Capture the cell that displays the provided text and extract its (x, y) central coordinate. 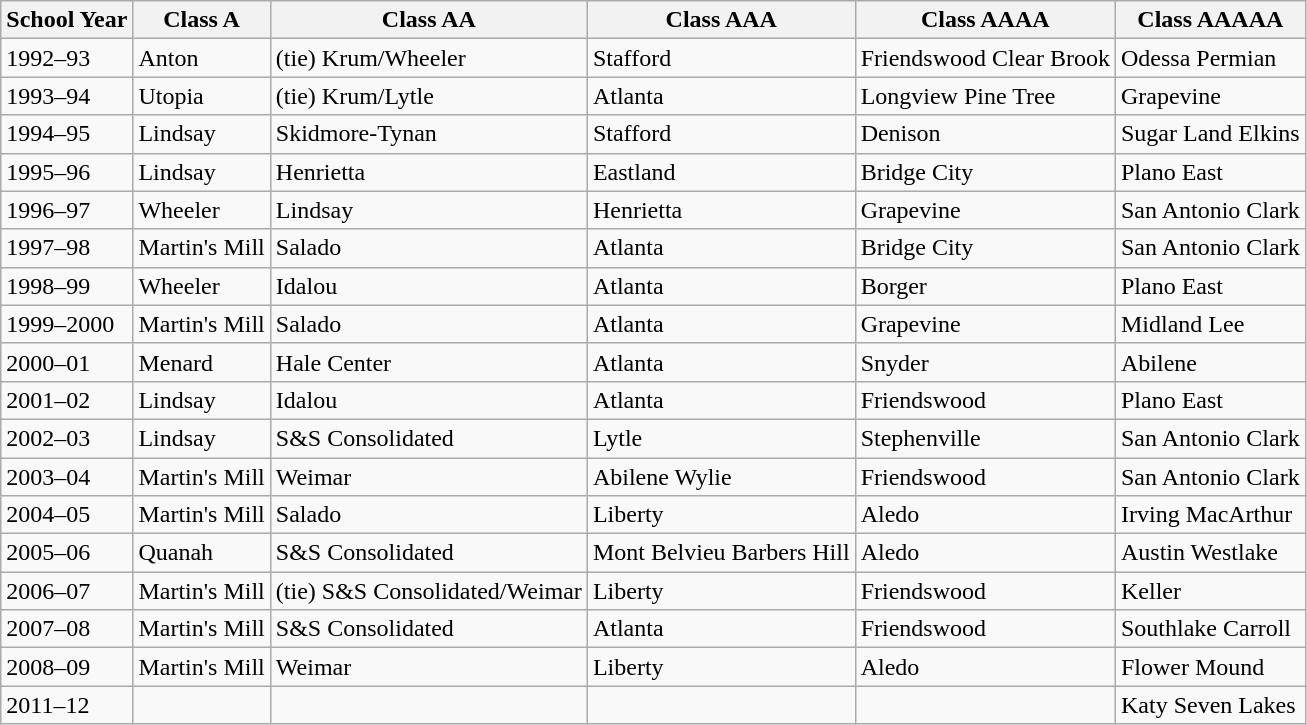
Mont Belvieu Barbers Hill (721, 553)
(tie) Krum/Wheeler (428, 58)
2003–04 (67, 477)
Quanah (202, 553)
2011–12 (67, 705)
Snyder (985, 362)
Hale Center (428, 362)
Keller (1210, 591)
Eastland (721, 172)
2006–07 (67, 591)
Stephenville (985, 438)
2005–06 (67, 553)
2008–09 (67, 667)
Menard (202, 362)
School Year (67, 20)
Class AAAA (985, 20)
1996–97 (67, 210)
Denison (985, 134)
Skidmore-Tynan (428, 134)
2004–05 (67, 515)
1998–99 (67, 286)
2001–02 (67, 400)
(tie) Krum/Lytle (428, 96)
Class AAA (721, 20)
Anton (202, 58)
Utopia (202, 96)
Sugar Land Elkins (1210, 134)
(tie) S&S Consolidated/Weimar (428, 591)
Flower Mound (1210, 667)
Borger (985, 286)
1992–93 (67, 58)
1997–98 (67, 248)
Longview Pine Tree (985, 96)
Katy Seven Lakes (1210, 705)
Lytle (721, 438)
Austin Westlake (1210, 553)
Class AAAAA (1210, 20)
Friendswood Clear Brook (985, 58)
2000–01 (67, 362)
1994–95 (67, 134)
2002–03 (67, 438)
Abilene (1210, 362)
Irving MacArthur (1210, 515)
Odessa Permian (1210, 58)
Southlake Carroll (1210, 629)
1999–2000 (67, 324)
Midland Lee (1210, 324)
1995–96 (67, 172)
Class A (202, 20)
Abilene Wylie (721, 477)
2007–08 (67, 629)
1993–94 (67, 96)
Class AA (428, 20)
